Extract the (X, Y) coordinate from the center of the cell holding the provided text.  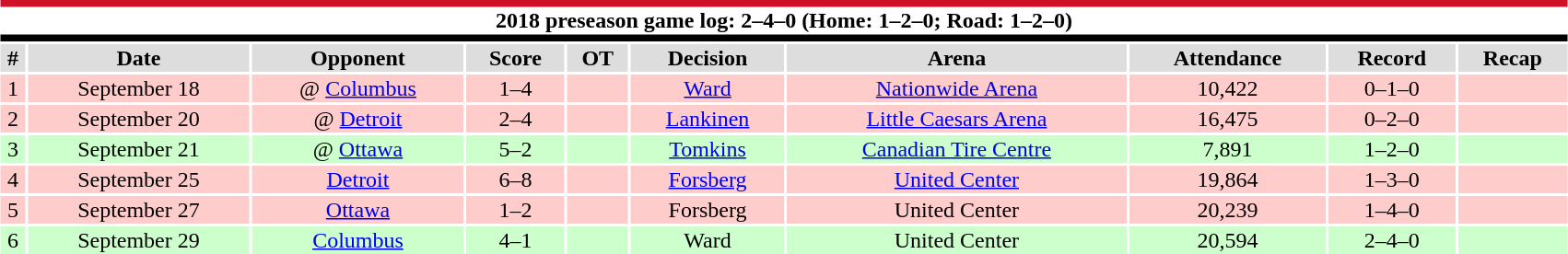
19,864 (1227, 179)
Lankinen (708, 119)
1–2 (515, 210)
6 (13, 240)
1–3–0 (1392, 179)
Date (138, 58)
7,891 (1227, 149)
20,239 (1227, 210)
September 18 (138, 88)
6–8 (515, 179)
16,475 (1227, 119)
OT (597, 58)
1 (13, 88)
Attendance (1227, 58)
3 (13, 149)
Recap (1513, 58)
Nationwide Arena (956, 88)
September 25 (138, 179)
2–4–0 (1392, 240)
Detroit (358, 179)
Little Caesars Arena (956, 119)
10,422 (1227, 88)
September 27 (138, 210)
2 (13, 119)
1–4–0 (1392, 210)
2–4 (515, 119)
@ Columbus (358, 88)
Columbus (358, 240)
Opponent (358, 58)
September 29 (138, 240)
September 21 (138, 149)
Canadian Tire Centre (956, 149)
0–1–0 (1392, 88)
September 20 (138, 119)
# (13, 58)
5–2 (515, 149)
1–2–0 (1392, 149)
Arena (956, 58)
0–2–0 (1392, 119)
Decision (708, 58)
5 (13, 210)
Tomkins (708, 149)
2018 preseason game log: 2–4–0 (Home: 1–2–0; Road: 1–2–0) (784, 20)
Score (515, 58)
20,594 (1227, 240)
@ Ottawa (358, 149)
1–4 (515, 88)
Ottawa (358, 210)
4 (13, 179)
@ Detroit (358, 119)
4–1 (515, 240)
Record (1392, 58)
